Capture the cell that displays the provided text and extract its (X, Y) central coordinate. 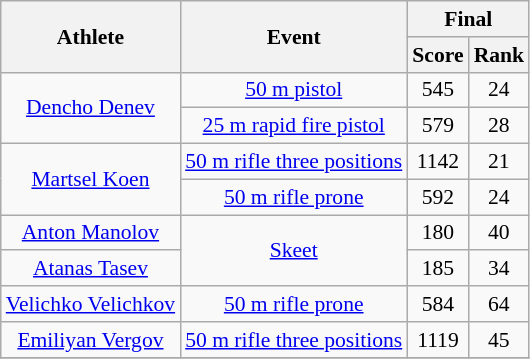
Score (438, 55)
592 (438, 197)
Martsel Koen (90, 180)
579 (438, 126)
584 (438, 304)
50 m pistol (294, 90)
45 (500, 340)
Atanas Tasev (90, 269)
545 (438, 90)
28 (500, 126)
185 (438, 269)
180 (438, 233)
1142 (438, 162)
40 (500, 233)
1119 (438, 340)
25 m rapid fire pistol (294, 126)
64 (500, 304)
Rank (500, 55)
Skeet (294, 250)
Athlete (90, 36)
Dencho Denev (90, 108)
Anton Manolov (90, 233)
34 (500, 269)
21 (500, 162)
Velichko Velichkov (90, 304)
Event (294, 36)
Final (468, 19)
Emiliyan Vergov (90, 340)
